Identify which cell holds the provided text, then report its (x, y) central coordinate. 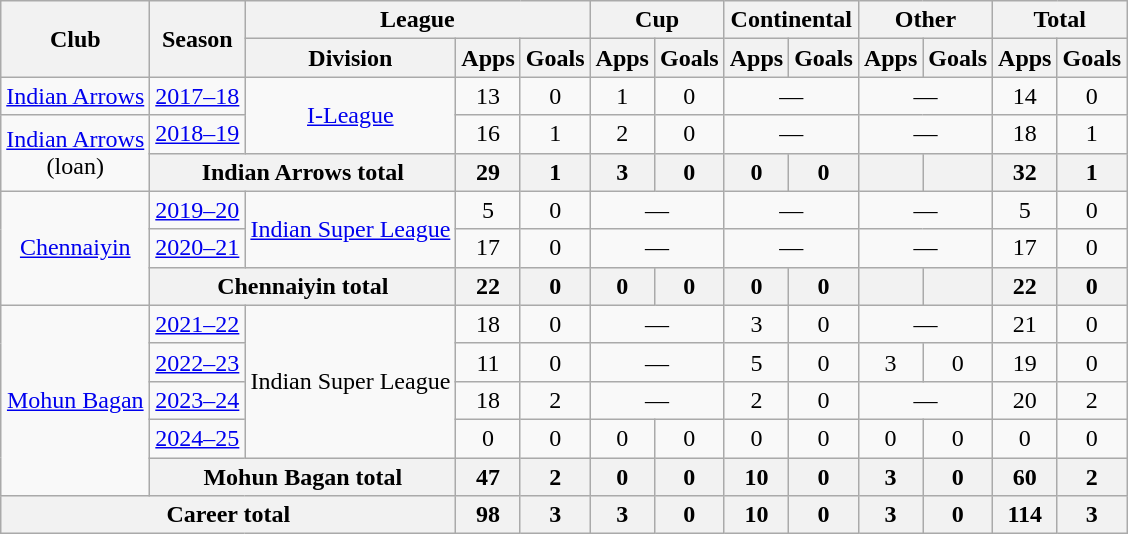
13 (488, 96)
98 (488, 515)
2020–21 (198, 248)
2024–25 (198, 438)
Indian Arrows total (303, 172)
2018–19 (198, 134)
60 (1025, 477)
11 (488, 362)
2017–18 (198, 96)
21 (1025, 324)
19 (1025, 362)
Club (76, 39)
2023–24 (198, 400)
2022–23 (198, 362)
Division (350, 58)
47 (488, 477)
Indian Arrows (76, 96)
Chennaiyin total (303, 286)
29 (488, 172)
Season (198, 39)
Mohun Bagan (76, 400)
Mohun Bagan total (303, 477)
Chennaiyin (76, 248)
I-League (350, 115)
2019–20 (198, 210)
20 (1025, 400)
Other (925, 20)
Total (1060, 20)
32 (1025, 172)
114 (1025, 515)
League (418, 20)
Cup (657, 20)
2021–22 (198, 324)
Continental (791, 20)
14 (1025, 96)
16 (488, 134)
Indian Arrows (loan) (76, 153)
Career total (228, 515)
